Pinpoint the cell where the given text exists, returning its [x, y] midpoint coordinate. 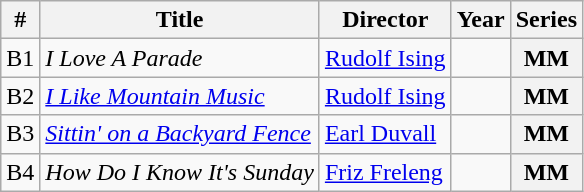
Earl Duvall [385, 134]
Friz Freleng [385, 172]
Year [480, 20]
B4 [20, 172]
Series [546, 20]
# [20, 20]
I Love A Parade [180, 58]
Title [180, 20]
Sittin' on a Backyard Fence [180, 134]
I Like Mountain Music [180, 96]
How Do I Know It's Sunday [180, 172]
Director [385, 20]
B2 [20, 96]
B3 [20, 134]
B1 [20, 58]
